Identify which cell holds the provided text, then report its (X, Y) central coordinate. 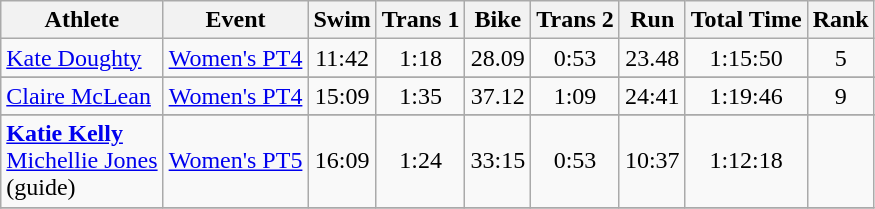
5 (840, 58)
1:15:50 (746, 58)
Women's PT5 (236, 161)
Event (236, 20)
23.48 (652, 58)
Katie Kelly Michellie Jones (guide) (82, 161)
Athlete (82, 20)
9 (840, 96)
Trans 2 (576, 20)
Swim (342, 20)
10:37 (652, 161)
Claire McLean (82, 96)
1:19:46 (746, 96)
1:35 (420, 96)
28.09 (498, 58)
1:18 (420, 58)
11:42 (342, 58)
24:41 (652, 96)
Rank (840, 20)
1:12:18 (746, 161)
Total Time (746, 20)
Run (652, 20)
16:09 (342, 161)
1:24 (420, 161)
Kate Doughty (82, 58)
Trans 1 (420, 20)
1:09 (576, 96)
Bike (498, 20)
15:09 (342, 96)
37.12 (498, 96)
33:15 (498, 161)
